Return (x, y) of the center of cell containing provided text 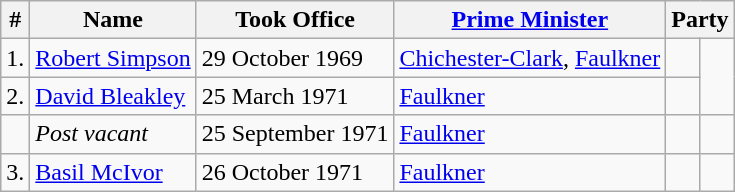
29 October 1969 (295, 58)
2. (16, 96)
Party (700, 20)
25 September 1971 (295, 134)
1. (16, 58)
Prime Minister (530, 20)
Post vacant (113, 134)
26 October 1971 (295, 172)
Chichester-Clark, Faulkner (530, 58)
Took Office (295, 20)
25 March 1971 (295, 96)
# (16, 20)
Basil McIvor (113, 172)
Robert Simpson (113, 58)
David Bleakley (113, 96)
3. (16, 172)
Name (113, 20)
